From the cell containing the given text, extract its center point as [X, Y] coordinate. 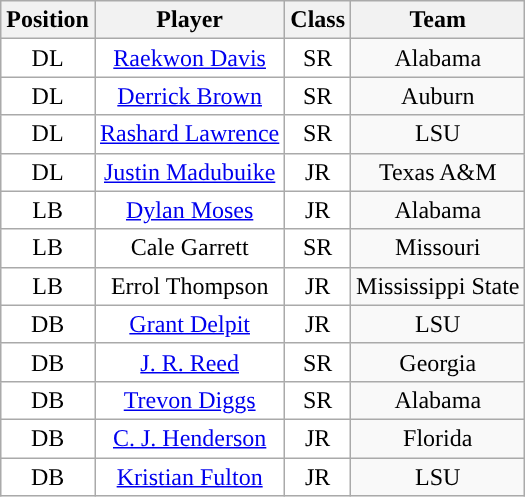
Texas A&M [438, 172]
Grant Delpit [189, 324]
Class [318, 20]
C. J. Henderson [189, 438]
Raekwon Davis [189, 58]
Team [438, 20]
Player [189, 20]
Mississippi State [438, 286]
Errol Thompson [189, 286]
Justin Madubuike [189, 172]
Dylan Moses [189, 210]
Derrick Brown [189, 96]
Trevon Diggs [189, 400]
Rashard Lawrence [189, 134]
Position [48, 20]
Kristian Fulton [189, 477]
Georgia [438, 362]
J. R. Reed [189, 362]
Missouri [438, 248]
Auburn [438, 96]
Cale Garrett [189, 248]
Florida [438, 438]
